Output the [X, Y] coordinate of the center of the cell containing the given text.  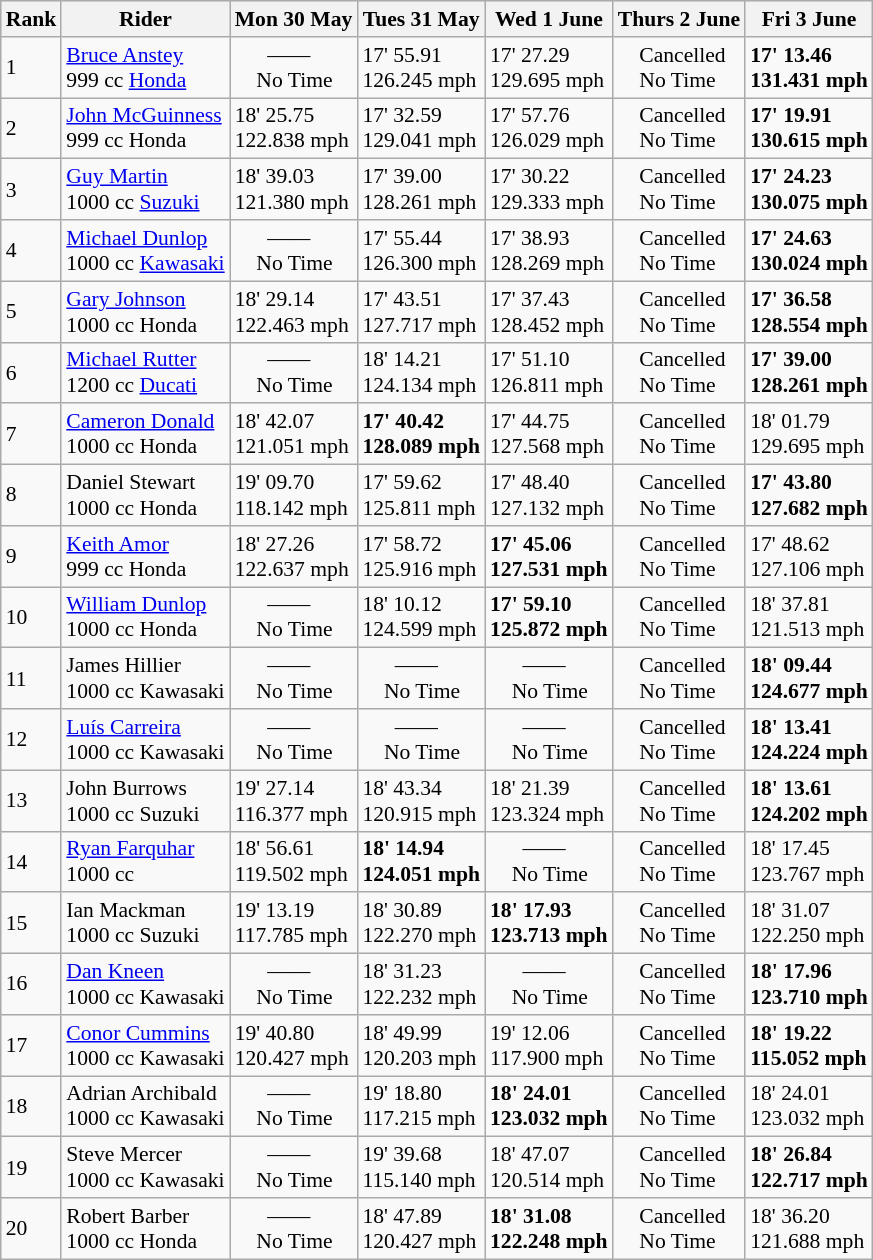
6 [32, 372]
17' 45.06 127.531 mph [549, 556]
18' 10.12 124.599 mph [421, 618]
12 [32, 740]
18' 14.94 124.051 mph [421, 862]
Gary Johnson 1000 cc Honda [145, 312]
17' 37.43 128.452 mph [549, 312]
20 [32, 1228]
Thurs 2 June [679, 19]
18' 56.61 119.502 mph [294, 862]
18' 21.39 123.324 mph [549, 800]
18' 31.08 122.248 mph [549, 1228]
Ryan Farquhar 1000 cc [145, 862]
18' 47.07 120.514 mph [549, 1168]
14 [32, 862]
17' 43.51 127.717 mph [421, 312]
Wed 1 June [549, 19]
John McGuinness 999 cc Honda [145, 128]
18' 13.61 124.202 mph [809, 800]
19' 39.68 115.140 mph [421, 1168]
19' 12.06 117.900 mph [549, 1046]
17' 40.42 128.089 mph [421, 434]
18' 17.93 123.713 mph [549, 924]
10 [32, 618]
18' 43.34 120.915 mph [421, 800]
18' 30.89 122.270 mph [421, 924]
17' 59.62 125.811 mph [421, 496]
Guy Martin 1000 cc Suzuki [145, 190]
18' 39.03 121.380 mph [294, 190]
17' 24.23 130.075 mph [809, 190]
17' 30.22 129.333 mph [549, 190]
Dan Kneen 1000 cc Kawasaki [145, 984]
15 [32, 924]
18 [32, 1106]
17' 51.10 126.811 mph [549, 372]
19' 27.14 116.377 mph [294, 800]
Adrian Archibald 1000 cc Kawasaki [145, 1106]
Tues 31 May [421, 19]
19' 18.80 117.215 mph [421, 1106]
17' 43.80 127.682 mph [809, 496]
17' 13.46 131.431 mph [809, 68]
19' 13.19 117.785 mph [294, 924]
18' 47.89 120.427 mph [421, 1228]
Robert Barber 1000 cc Honda [145, 1228]
18' 17.96 123.710 mph [809, 984]
17' 36.58 128.554 mph [809, 312]
Michael Rutter 1200 cc Ducati [145, 372]
7 [32, 434]
18' 42.07 121.051 mph [294, 434]
18' 14.21 124.134 mph [421, 372]
17' 32.59 129.041 mph [421, 128]
Ian Mackman 1000 cc Suzuki [145, 924]
17' 55.91 126.245 mph [421, 68]
18' 29.14 122.463 mph [294, 312]
18' 17.45 123.767 mph [809, 862]
17 [32, 1046]
William Dunlop 1000 cc Honda [145, 618]
17' 48.40 127.132 mph [549, 496]
16 [32, 984]
19 [32, 1168]
3 [32, 190]
11 [32, 678]
Daniel Stewart 1000 cc Honda [145, 496]
19' 40.80 120.427 mph [294, 1046]
James Hillier 1000 cc Kawasaki [145, 678]
John Burrows 1000 cc Suzuki [145, 800]
17' 24.63 130.024 mph [809, 250]
18' 19.22 115.052 mph [809, 1046]
8 [32, 496]
17' 44.75 127.568 mph [549, 434]
17' 59.10 125.872 mph [549, 618]
9 [32, 556]
17' 55.44 126.300 mph [421, 250]
Bruce Anstey 999 cc Honda [145, 68]
18' 13.41 124.224 mph [809, 740]
Rank [32, 19]
Keith Amor 999 cc Honda [145, 556]
4 [32, 250]
18' 36.20 121.688 mph [809, 1228]
17' 57.76 126.029 mph [549, 128]
Fri 3 June [809, 19]
Steve Mercer 1000 cc Kawasaki [145, 1168]
5 [32, 312]
Luís Carreira 1000 cc Kawasaki [145, 740]
Conor Cummins 1000 cc Kawasaki [145, 1046]
2 [32, 128]
Cameron Donald 1000 cc Honda [145, 434]
13 [32, 800]
18' 25.75 122.838 mph [294, 128]
18' 01.79 129.695 mph [809, 434]
18' 31.07 122.250 mph [809, 924]
1 [32, 68]
17' 58.72 125.916 mph [421, 556]
18' 09.44 124.677 mph [809, 678]
17' 27.29 129.695 mph [549, 68]
18' 31.23 122.232 mph [421, 984]
18' 37.81 121.513 mph [809, 618]
Michael Dunlop 1000 cc Kawasaki [145, 250]
18' 27.26 122.637 mph [294, 556]
18' 49.99 120.203 mph [421, 1046]
19' 09.70 118.142 mph [294, 496]
17' 48.62 127.106 mph [809, 556]
18' 26.84 122.717 mph [809, 1168]
17' 38.93 128.269 mph [549, 250]
Rider [145, 19]
Mon 30 May [294, 19]
17' 19.91 130.615 mph [809, 128]
